Extract the [x, y] coordinate from the center of the cell holding the provided text.  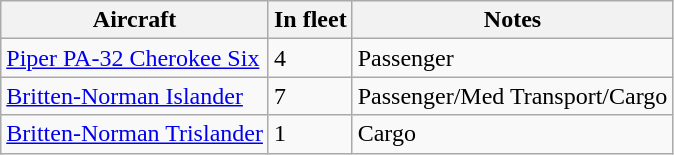
Notes [512, 20]
Passenger/Med Transport/Cargo [512, 96]
Britten-Norman Trislander [135, 134]
1 [310, 134]
Britten-Norman Islander [135, 96]
In fleet [310, 20]
4 [310, 58]
Passenger [512, 58]
Cargo [512, 134]
Aircraft [135, 20]
Piper PA-32 Cherokee Six [135, 58]
7 [310, 96]
